Extract the [X, Y] coordinate from the center of the cell holding the provided text.  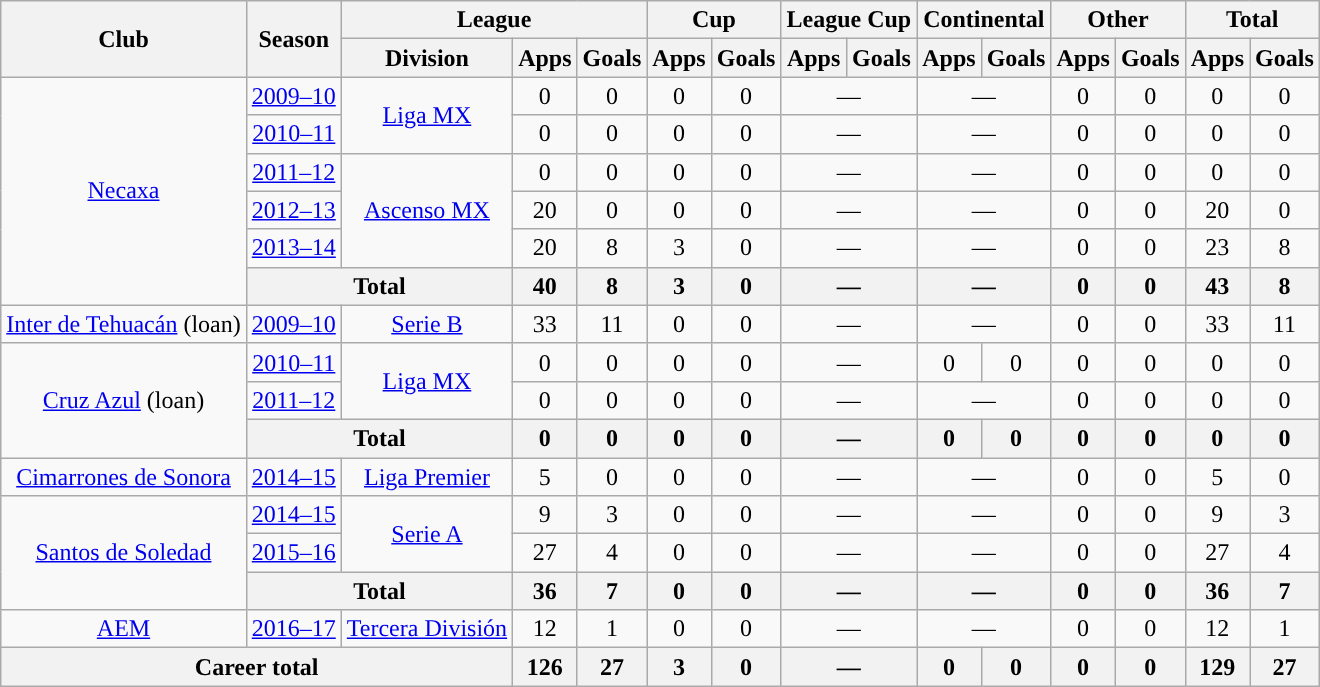
Ascenso MX [426, 210]
Inter de Tehuacán (loan) [124, 324]
2013–14 [294, 248]
Necaxa [124, 191]
Santos de Soledad [124, 553]
Serie B [426, 324]
2012–13 [294, 210]
Tercera División [426, 629]
Cup [714, 20]
Cimarrones de Sonora [124, 477]
AEM [124, 629]
Club [124, 39]
2015–16 [294, 553]
League [494, 20]
Serie A [426, 534]
Continental [984, 20]
2016–17 [294, 629]
129 [1217, 667]
League Cup [849, 20]
Other [1118, 20]
Division [426, 58]
43 [1217, 286]
40 [545, 286]
23 [1217, 248]
126 [545, 667]
Cruz Azul (loan) [124, 400]
Season [294, 39]
Liga Premier [426, 477]
Career total [257, 667]
